Scan for the cell matching the given text and deliver its [x, y] coordinate at center. 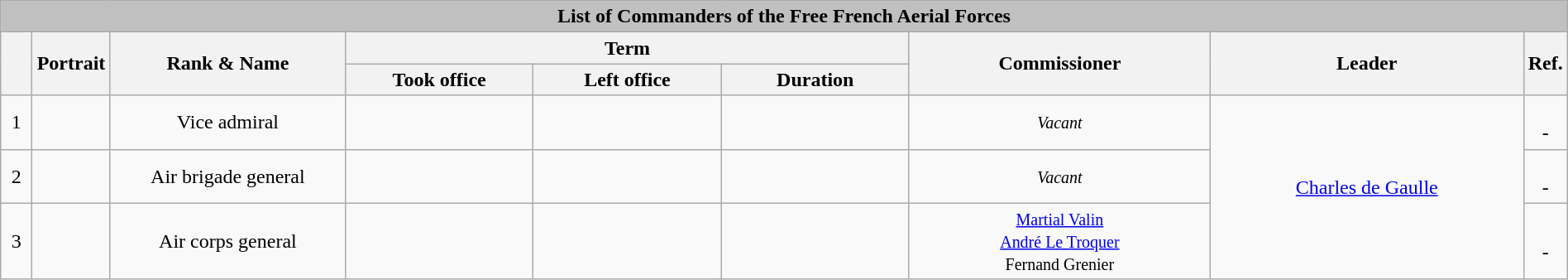
List of Commanders of the Free French Aerial Forces [784, 17]
Commissioner [1059, 64]
1 [17, 123]
Vice admiral [227, 123]
Charles de Gaulle [1366, 187]
3 [17, 241]
Leader [1366, 64]
Took office [438, 80]
Term [627, 48]
Rank & Name [227, 64]
Martial ValinAndré Le TroquerFernand Grenier [1059, 241]
Air corps general [227, 241]
2 [17, 176]
Duration [815, 80]
Portrait [71, 64]
Ref. [1545, 64]
Left office [627, 80]
Air brigade general [227, 176]
